Find where the given text appears and provide that cell's center as [X, Y] coordinate. 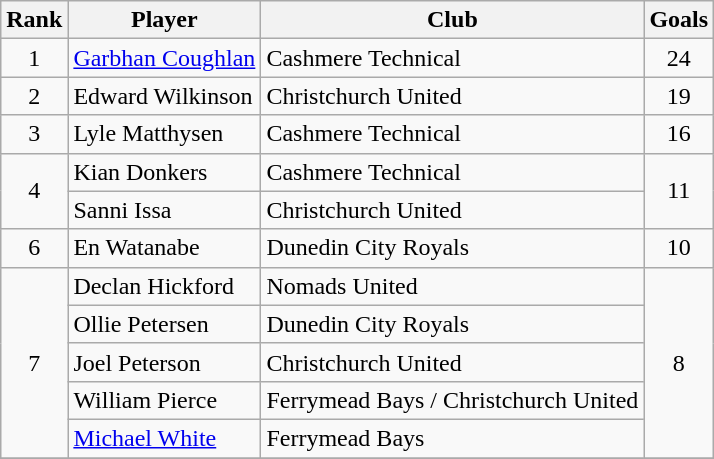
4 [34, 191]
2 [34, 96]
Player [164, 20]
8 [679, 362]
16 [679, 134]
Michael White [164, 438]
Kian Donkers [164, 172]
3 [34, 134]
10 [679, 248]
William Pierce [164, 400]
Goals [679, 20]
Rank [34, 20]
Ollie Petersen [164, 324]
Lyle Matthysen [164, 134]
19 [679, 96]
6 [34, 248]
Garbhan Coughlan [164, 58]
Declan Hickford [164, 286]
Nomads United [452, 286]
En Watanabe [164, 248]
Ferrymead Bays / Christchurch United [452, 400]
24 [679, 58]
Sanni Issa [164, 210]
1 [34, 58]
11 [679, 191]
Club [452, 20]
Edward Wilkinson [164, 96]
7 [34, 362]
Ferrymead Bays [452, 438]
Joel Peterson [164, 362]
